Identify which cell holds the provided text, then report its [X, Y] central coordinate. 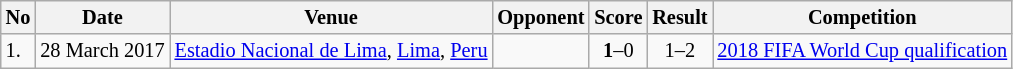
1–0 [618, 51]
1. [18, 51]
Competition [862, 17]
Estadio Nacional de Lima, Lima, Peru [332, 51]
1–2 [680, 51]
Result [680, 17]
Date [102, 17]
Venue [332, 17]
2018 FIFA World Cup qualification [862, 51]
Opponent [540, 17]
No [18, 17]
28 March 2017 [102, 51]
Score [618, 17]
